Scan for the cell matching the given text and deliver its [x, y] coordinate at center. 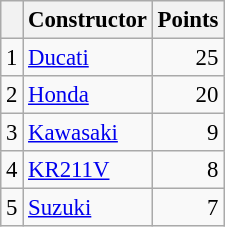
9 [188, 133]
20 [188, 95]
KR211V [88, 170]
3 [12, 133]
Ducati [88, 58]
8 [188, 170]
Points [188, 20]
1 [12, 58]
Suzuki [88, 208]
25 [188, 58]
Honda [88, 95]
4 [12, 170]
Constructor [88, 20]
7 [188, 208]
5 [12, 208]
Kawasaki [88, 133]
2 [12, 95]
